Pinpoint the cell where the given text exists, returning its [X, Y] midpoint coordinate. 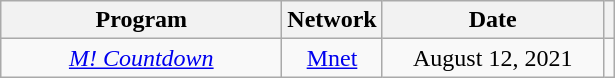
Date [492, 20]
Program [142, 20]
Network [332, 20]
Mnet [332, 58]
August 12, 2021 [492, 58]
M! Countdown [142, 58]
